Search for the cell housing the specified text and yield its (X, Y) center coordinate. 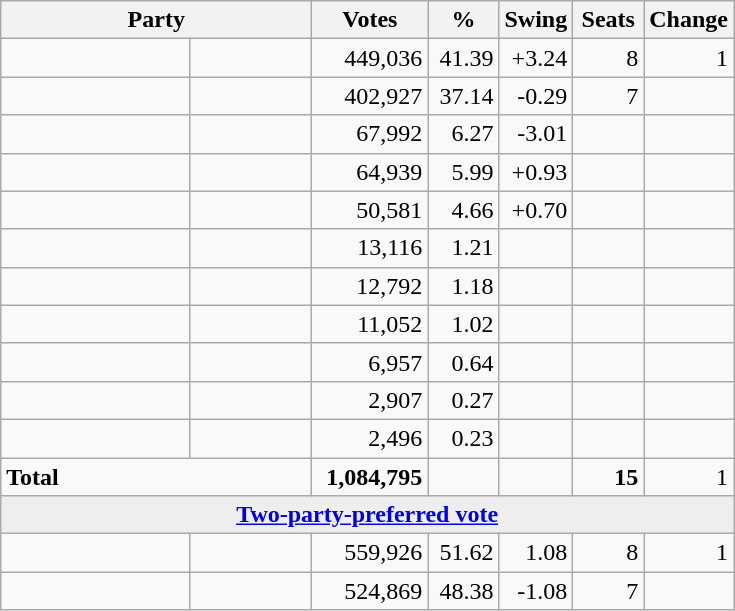
0.64 (464, 362)
-1.08 (536, 591)
0.27 (464, 400)
Two-party-preferred vote (368, 515)
13,116 (370, 248)
+3.24 (536, 58)
41.39 (464, 58)
15 (608, 477)
4.66 (464, 210)
1.18 (464, 286)
% (464, 20)
Votes (370, 20)
50,581 (370, 210)
2,907 (370, 400)
449,036 (370, 58)
0.23 (464, 438)
1.08 (536, 553)
-3.01 (536, 134)
402,927 (370, 96)
11,052 (370, 324)
Party (156, 20)
559,926 (370, 553)
Swing (536, 20)
6,957 (370, 362)
37.14 (464, 96)
12,792 (370, 286)
+0.70 (536, 210)
Total (156, 477)
2,496 (370, 438)
48.38 (464, 591)
6.27 (464, 134)
524,869 (370, 591)
1,084,795 (370, 477)
Change (689, 20)
-0.29 (536, 96)
Seats (608, 20)
1.02 (464, 324)
51.62 (464, 553)
1.21 (464, 248)
67,992 (370, 134)
64,939 (370, 172)
+0.93 (536, 172)
5.99 (464, 172)
